Scan for the cell matching the given text and deliver its (x, y) coordinate at center. 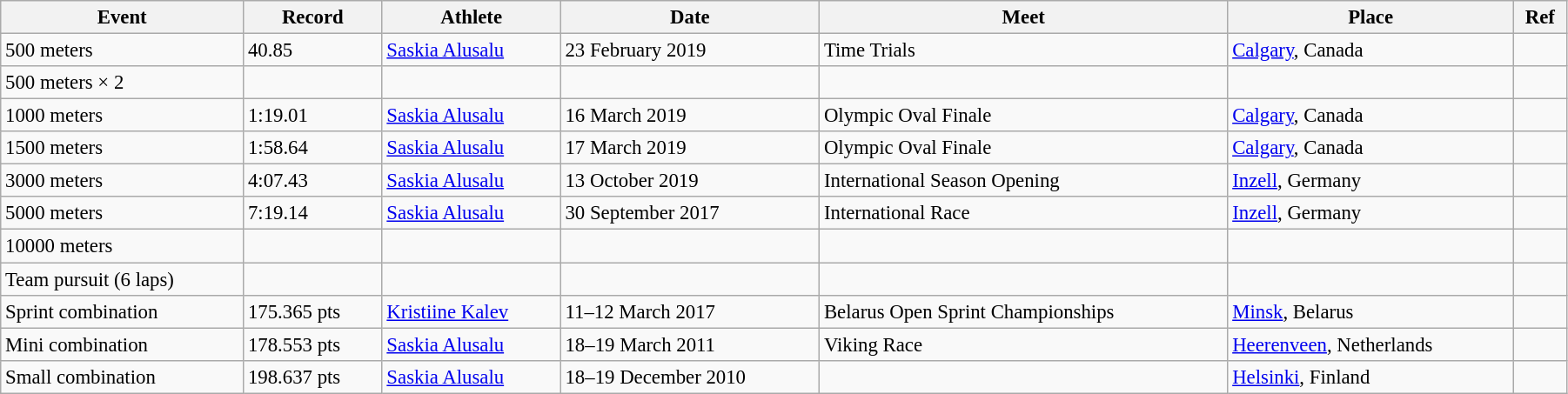
1500 meters (122, 148)
Meet (1023, 17)
Ref (1540, 17)
Date (689, 17)
Helsinki, Finland (1370, 377)
178.553 pts (313, 344)
Viking Race (1023, 344)
International Season Opening (1023, 181)
16 March 2019 (689, 116)
198.637 pts (313, 377)
Kristiine Kalev (472, 311)
Event (122, 17)
Time Trials (1023, 50)
18–19 March 2011 (689, 344)
Minsk, Belarus (1370, 311)
40.85 (313, 50)
Sprint combination (122, 311)
7:19.14 (313, 213)
1:19.01 (313, 116)
Team pursuit (6 laps) (122, 279)
Athlete (472, 17)
500 meters (122, 50)
1:58.64 (313, 148)
Record (313, 17)
10000 meters (122, 246)
Mini combination (122, 344)
3000 meters (122, 181)
13 October 2019 (689, 181)
Belarus Open Sprint Championships (1023, 311)
175.365 pts (313, 311)
17 March 2019 (689, 148)
1000 meters (122, 116)
International Race (1023, 213)
Small combination (122, 377)
30 September 2017 (689, 213)
Heerenveen, Netherlands (1370, 344)
5000 meters (122, 213)
500 meters × 2 (122, 83)
11–12 March 2017 (689, 311)
Place (1370, 17)
18–19 December 2010 (689, 377)
4:07.43 (313, 181)
23 February 2019 (689, 50)
